Scan for the cell matching the given text and deliver its [x, y] coordinate at center. 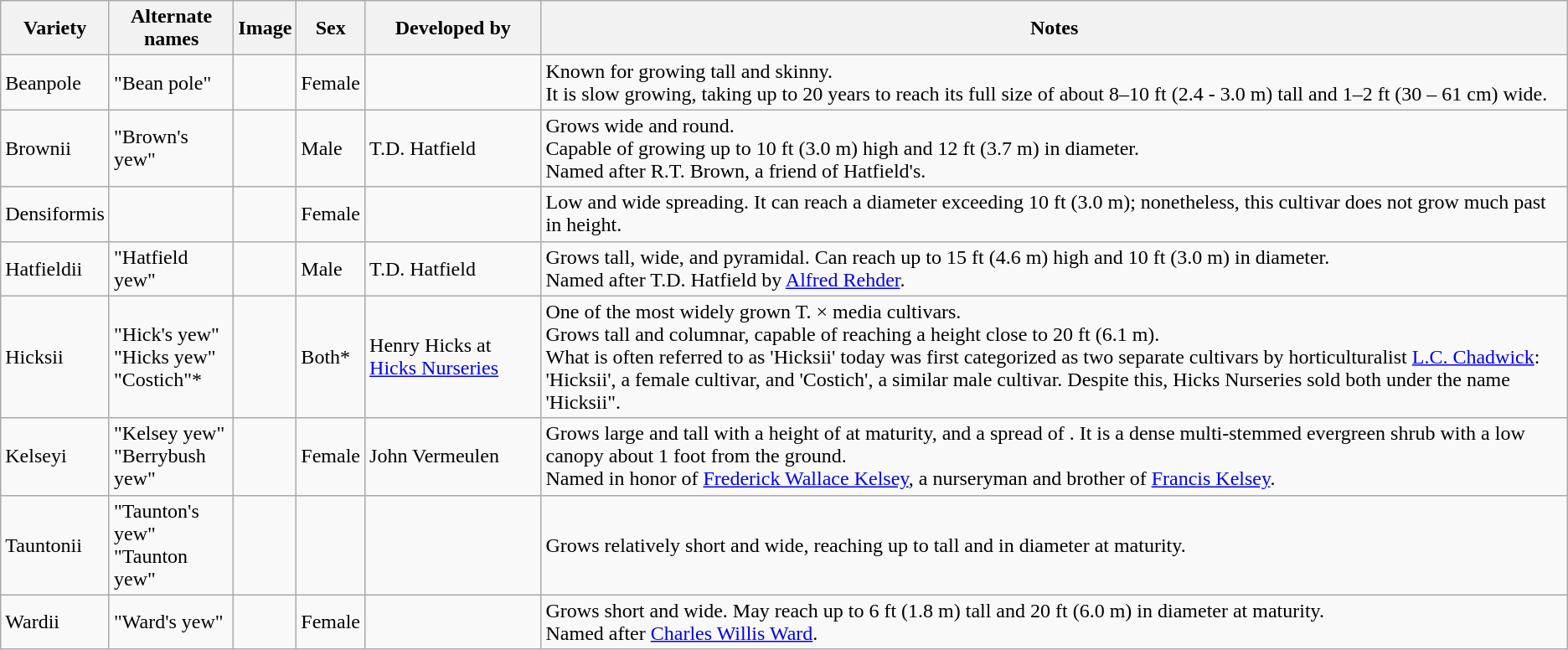
Sex [331, 28]
"Hatfield yew" [171, 268]
Hicksii [55, 357]
Grows tall, wide, and pyramidal. Can reach up to 15 ft (4.6 m) high and 10 ft (3.0 m) in diameter.Named after T.D. Hatfield by Alfred Rehder. [1054, 268]
Grows relatively short and wide, reaching up to tall and in diameter at maturity. [1054, 544]
Densiformis [55, 214]
Variety [55, 28]
Wardii [55, 622]
Alternate names [171, 28]
"Bean pole" [171, 82]
"Brown's yew" [171, 148]
Image [265, 28]
"Hick's yew""Hicks yew""Costich"* [171, 357]
"Kelsey yew""Berrybush yew" [171, 457]
Low and wide spreading. It can reach a diameter exceeding 10 ft (3.0 m); nonetheless, this cultivar does not grow much past in height. [1054, 214]
"Ward's yew" [171, 622]
Grows wide and round.Capable of growing up to 10 ft (3.0 m) high and 12 ft (3.7 m) in diameter.Named after R.T. Brown, a friend of Hatfield's. [1054, 148]
John Vermeulen [453, 457]
Beanpole [55, 82]
Brownii [55, 148]
Developed by [453, 28]
"Taunton's yew""Taunton yew" [171, 544]
Notes [1054, 28]
Tauntonii [55, 544]
Hatfieldii [55, 268]
Henry Hicks at Hicks Nurseries [453, 357]
Grows short and wide. May reach up to 6 ft (1.8 m) tall and 20 ft (6.0 m) in diameter at maturity.Named after Charles Willis Ward. [1054, 622]
Kelseyi [55, 457]
Both* [331, 357]
